Return the [X, Y] coordinate for the center point of the cell that contains the specified text.  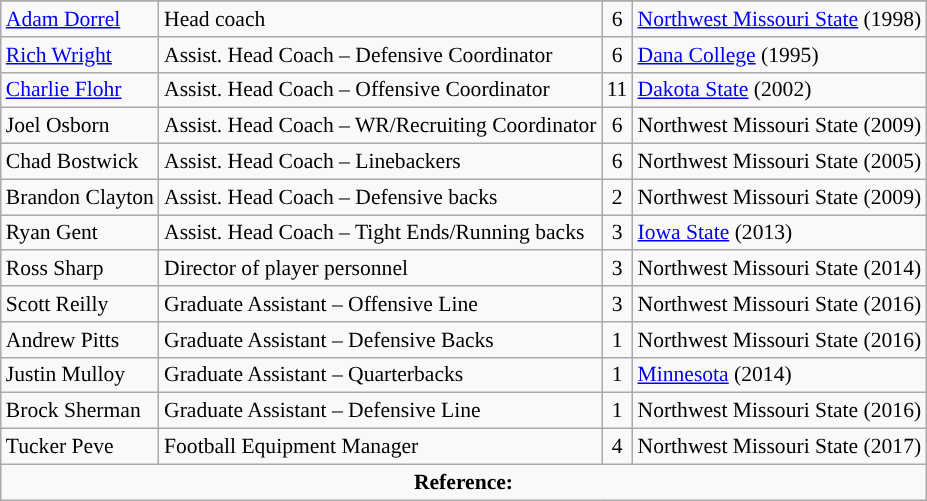
Ross Sharp [80, 269]
Justin Mulloy [80, 375]
Head coach [380, 19]
Graduate Assistant – Quarterbacks [380, 375]
Assist. Head Coach – WR/Recruiting Coordinator [380, 126]
Rich Wright [80, 55]
Graduate Assistant – Defensive Backs [380, 340]
Graduate Assistant – Defensive Line [380, 411]
Football Equipment Manager [380, 447]
Northwest Missouri State (1998) [779, 19]
Assist. Head Coach – Linebackers [380, 162]
Assist. Head Coach – Tight Ends/Running backs [380, 233]
Charlie Flohr [80, 90]
Assist. Head Coach – Defensive Coordinator [380, 55]
Brandon Clayton [80, 197]
Reference: [464, 482]
Brock Sherman [80, 411]
Graduate Assistant – Offensive Line [380, 304]
Chad Bostwick [80, 162]
Andrew Pitts [80, 340]
2 [618, 197]
Northwest Missouri State (2005) [779, 162]
Scott Reilly [80, 304]
Northwest Missouri State (2017) [779, 447]
Northwest Missouri State (2014) [779, 269]
Joel Osborn [80, 126]
Minnesota (2014) [779, 375]
Director of player personnel [380, 269]
Dana College (1995) [779, 55]
4 [618, 447]
Dakota State (2002) [779, 90]
Assist. Head Coach – Defensive backs [380, 197]
Iowa State (2013) [779, 233]
Ryan Gent [80, 233]
11 [618, 90]
Tucker Peve [80, 447]
Adam Dorrel [80, 19]
Assist. Head Coach – Offensive Coordinator [380, 90]
